Return [X, Y] of the center of cell containing provided text 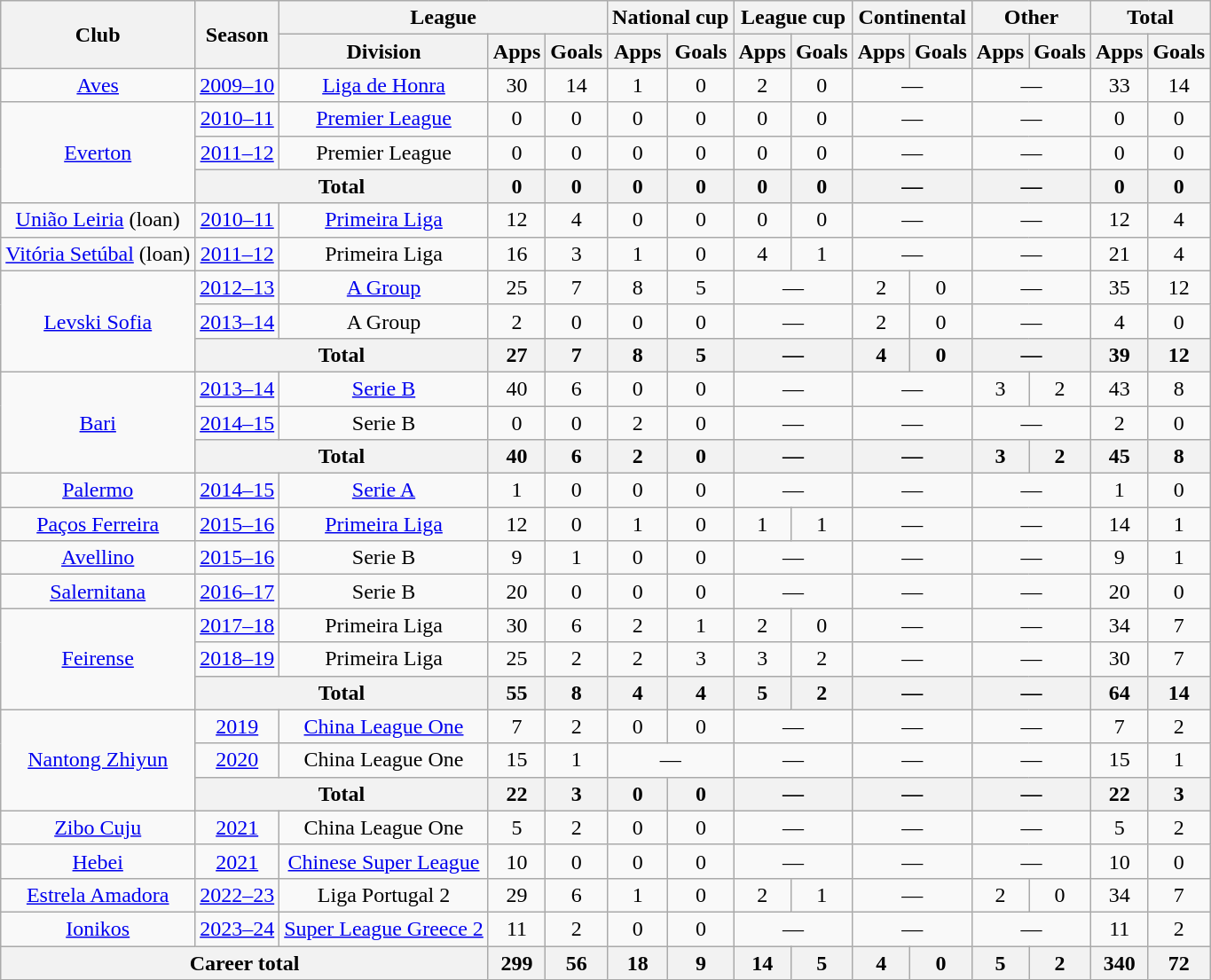
Other [1031, 18]
Levski Sofia [98, 321]
2023–24 [238, 929]
45 [1119, 457]
29 [516, 895]
27 [516, 355]
Super League Greece 2 [384, 929]
Liga Portugal 2 [384, 895]
18 [638, 962]
Salernitana [98, 592]
Career total [245, 962]
Paços Ferreira [98, 524]
56 [577, 962]
Serie A [384, 490]
2012–13 [238, 287]
340 [1119, 962]
16 [516, 254]
Continental [912, 18]
Division [384, 51]
21 [1119, 254]
64 [1119, 693]
43 [1119, 388]
2020 [238, 760]
Aves [98, 85]
National cup [671, 18]
Avellino [98, 558]
Club [98, 35]
Zibo Cuju [98, 827]
Everton [98, 153]
Liga de Honra [384, 85]
2016–17 [238, 592]
União Leiria (loan) [98, 220]
2022–23 [238, 895]
Vitória Setúbal (loan) [98, 254]
Ionikos [98, 929]
Chinese Super League [384, 861]
League [444, 18]
55 [516, 693]
2019 [238, 726]
Palermo [98, 490]
Nantong Zhiyun [98, 760]
72 [1179, 962]
Feirense [98, 659]
35 [1119, 287]
Season [238, 35]
2017–18 [238, 625]
2009–10 [238, 85]
Estrela Amadora [98, 895]
2018–19 [238, 659]
League cup [793, 18]
39 [1119, 355]
299 [516, 962]
Hebei [98, 861]
Bari [98, 422]
33 [1119, 85]
